Capture the cell that displays the provided text and extract its [x, y] central coordinate. 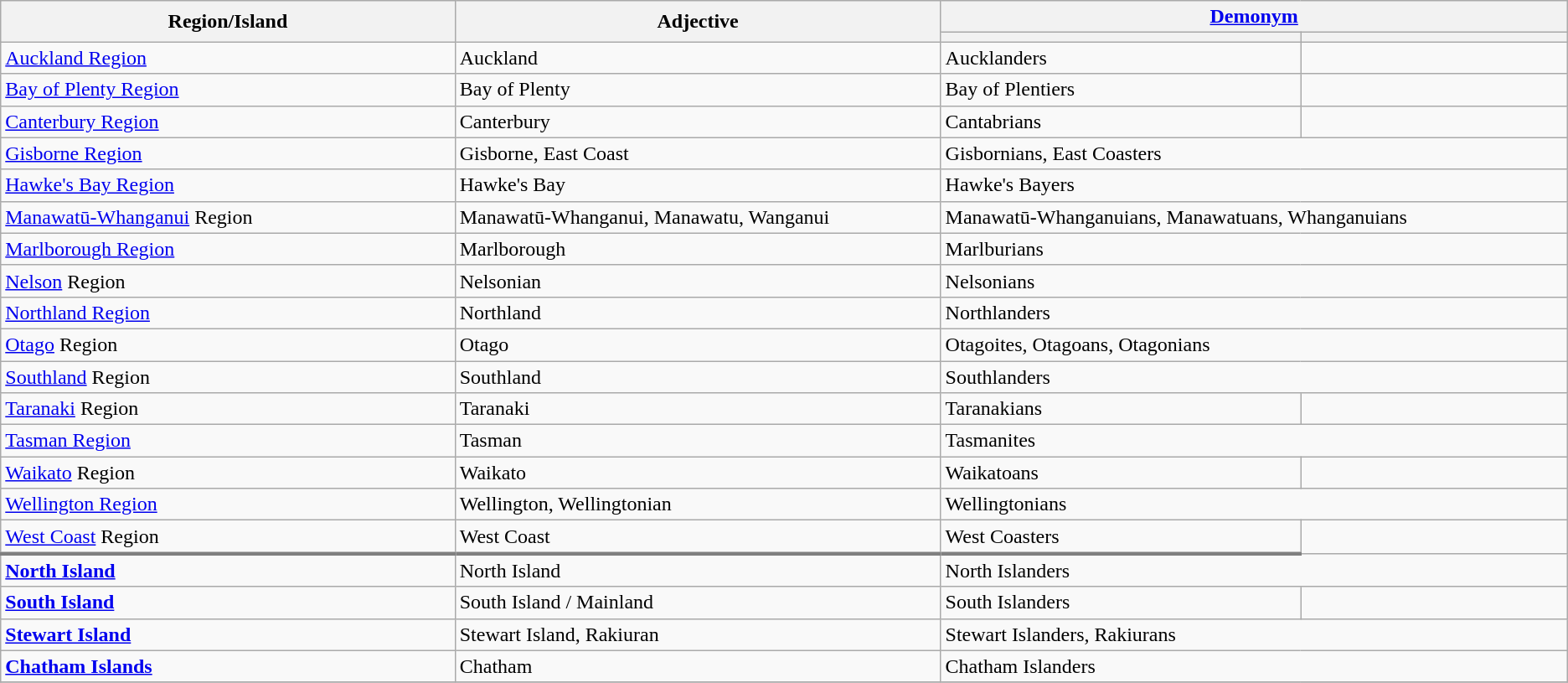
Waikato [698, 473]
Marlborough Region [228, 249]
North Islanders [1254, 570]
Northland Region [228, 313]
Hawke's Bay [698, 185]
Southland [698, 376]
Waikato Region [228, 473]
South Island / Mainland [698, 603]
Northlanders [1254, 313]
Chatham Islanders [1254, 666]
West Coast [698, 537]
Chatham Islands [228, 666]
Tasmanites [1254, 441]
Gisbornians, East Coasters [1254, 153]
Region/Island [228, 22]
Aucklanders [1121, 58]
Taranakians [1121, 409]
Otago Region [228, 344]
Bay of Plenty Region [228, 90]
Taranaki Region [228, 409]
South Island [228, 603]
Tasman [698, 441]
Stewart Island, Rakiuran [698, 634]
Otagoites, Otagoans, Otagonians [1254, 344]
Chatham [698, 666]
Hawke's Bayers [1254, 185]
Canterbury Region [228, 122]
West Coasters [1121, 537]
Wellingtonians [1254, 504]
Wellington, Wellingtonian [698, 504]
Otago [698, 344]
Manawatū-Whanganui Region [228, 217]
Southlanders [1254, 376]
Nelson Region [228, 281]
Demonym [1254, 17]
Marlborough [698, 249]
Northland [698, 313]
Tasman Region [228, 441]
Waikatoans [1121, 473]
Wellington Region [228, 504]
Auckland Region [228, 58]
Hawke's Bay Region [228, 185]
Adjective [698, 22]
Cantabrians [1121, 122]
Bay of Plenty [698, 90]
Southland Region [228, 376]
Gisborne, East Coast [698, 153]
Marlburians [1254, 249]
South Islanders [1121, 603]
Bay of Plentiers [1121, 90]
Nelsonian [698, 281]
Stewart Islanders, Rakiurans [1254, 634]
Auckland [698, 58]
Manawatū-Whanganui, Manawatu, Wanganui [698, 217]
Manawatū-Whanganuians, Manawatuans, Whanganuians [1254, 217]
West Coast Region [228, 537]
Stewart Island [228, 634]
Canterbury [698, 122]
Gisborne Region [228, 153]
Nelsonians [1254, 281]
Taranaki [698, 409]
